Detect which cell encompasses the target text, then output its (x, y) center coordinate. 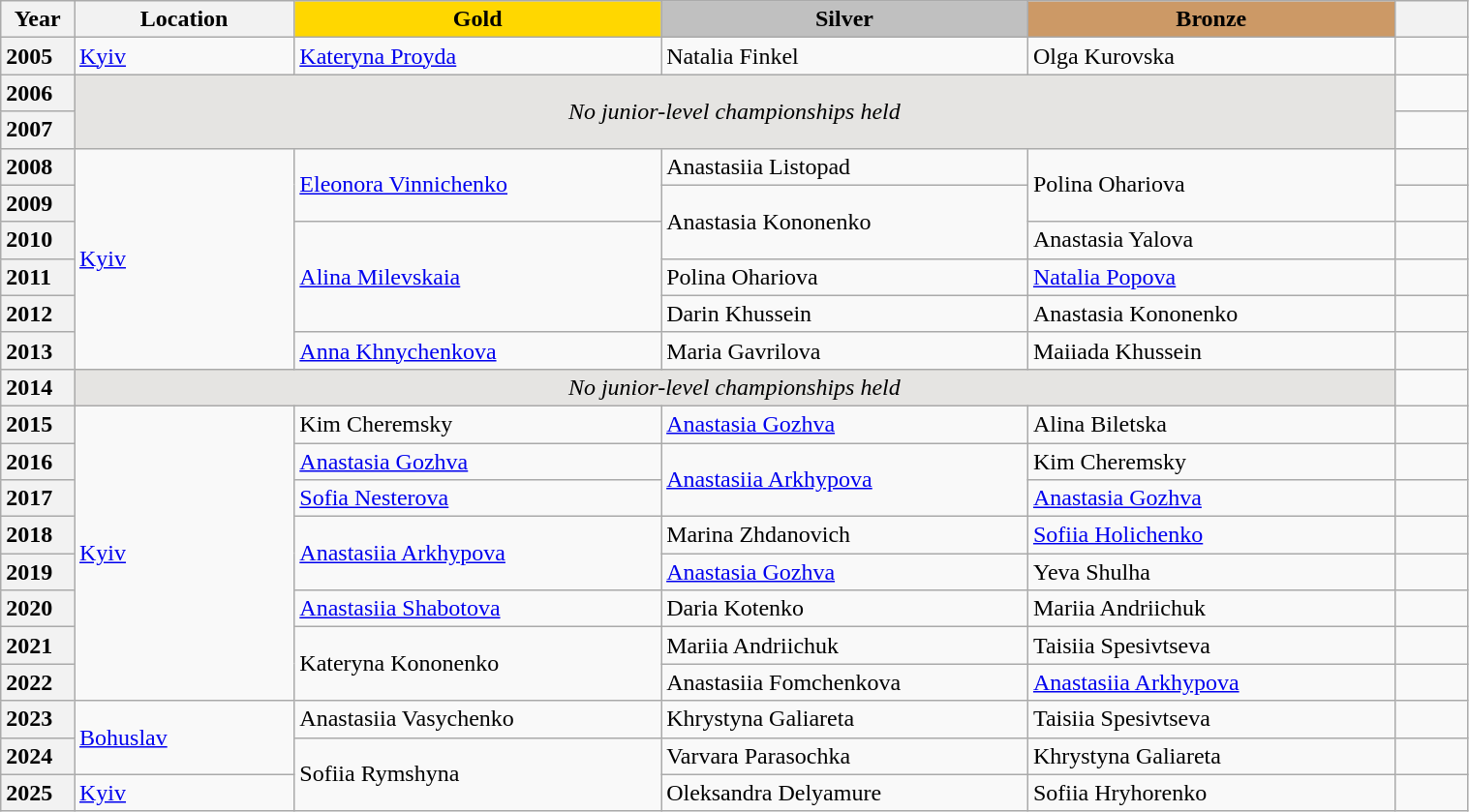
2007 (38, 130)
Marina Zhdanovich (844, 535)
Varvara Parasochka (844, 756)
Sofiia Hryhorenko (1210, 793)
2016 (38, 462)
Kateryna Proyda (478, 56)
Natalia Popova (1210, 277)
Location (184, 19)
Maiiada Khussein (1210, 350)
2021 (38, 646)
2019 (38, 572)
2013 (38, 350)
Anastasia Yalova (1210, 240)
2023 (38, 719)
Bronze (1210, 19)
2025 (38, 793)
Natalia Finkel (844, 56)
Sofiia Rymshyna (478, 774)
Alina Biletska (1210, 424)
Anastasiia Fomchenkova (844, 682)
Anna Khnychenkova (478, 350)
Anastasiia Vasychenko (478, 719)
2017 (38, 498)
Year (38, 19)
2018 (38, 535)
2011 (38, 277)
Daria Kotenko (844, 609)
Gold (478, 19)
2012 (38, 314)
Sofia Nesterova (478, 498)
Eleonora Vinnichenko (478, 185)
2015 (38, 424)
2009 (38, 203)
2006 (38, 93)
Oleksandra Delyamure (844, 793)
Anastasiia Listopad (844, 166)
2024 (38, 756)
Sofiia Holichenko (1210, 535)
2005 (38, 56)
2014 (38, 387)
Bohuslav (184, 737)
Alina Milevskaia (478, 277)
Anastasiia Shabotova (478, 609)
2020 (38, 609)
2008 (38, 166)
2022 (38, 682)
Olga Kurovska (1210, 56)
2010 (38, 240)
Silver (844, 19)
Kateryna Kononenko (478, 664)
Yeva Shulha (1210, 572)
Maria Gavrilova (844, 350)
Darin Khussein (844, 314)
